From the cell containing the given text, extract its center point as [x, y] coordinate. 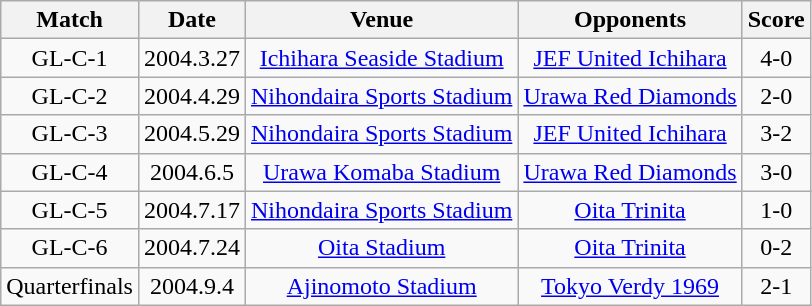
Oita Stadium [381, 248]
4-0 [776, 58]
GL-C-6 [70, 248]
Ichihara Seaside Stadium [381, 58]
2004.5.29 [192, 134]
Venue [381, 20]
2004.4.29 [192, 96]
Match [70, 20]
2-0 [776, 96]
Score [776, 20]
Urawa Komaba Stadium [381, 172]
GL-C-3 [70, 134]
Tokyo Verdy 1969 [630, 286]
Opponents [630, 20]
3-2 [776, 134]
Date [192, 20]
2004.6.5 [192, 172]
2004.3.27 [192, 58]
GL-C-1 [70, 58]
Quarterfinals [70, 286]
2004.9.4 [192, 286]
3-0 [776, 172]
1-0 [776, 210]
2-1 [776, 286]
Ajinomoto Stadium [381, 286]
2004.7.24 [192, 248]
GL-C-2 [70, 96]
GL-C-4 [70, 172]
2004.7.17 [192, 210]
0-2 [776, 248]
GL-C-5 [70, 210]
